Detect which cell encompasses the target text, then output its (x, y) center coordinate. 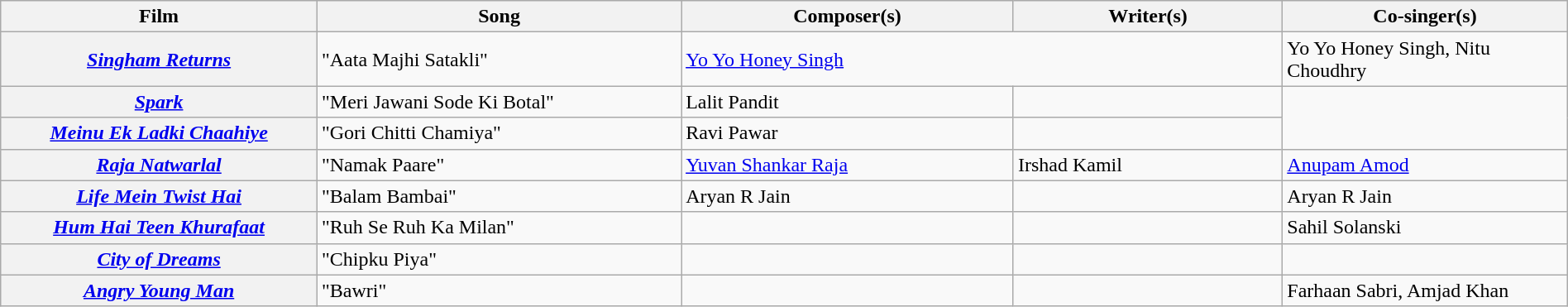
Farhaan Sabri, Amjad Khan (1425, 290)
Life Mein Twist Hai (159, 196)
"Namak Paare" (499, 165)
"Meri Jawani Sode Ki Botal" (499, 102)
"Gori Chitti Chamiya" (499, 133)
"Ruh Se Ruh Ka Milan" (499, 228)
Sahil Solanski (1425, 228)
Song (499, 17)
Co-singer(s) (1425, 17)
"Aata Majhi Satakli" (499, 60)
"Chipku Piya" (499, 259)
Spark (159, 102)
"Bawri" (499, 290)
Ravi Pawar (848, 133)
Irshad Kamil (1148, 165)
Writer(s) (1148, 17)
Yo Yo Honey Singh (982, 60)
Meinu Ek Ladki Chaahiye (159, 133)
Yo Yo Honey Singh, Nitu Choudhry (1425, 60)
Lalit Pandit (848, 102)
Yuvan Shankar Raja (848, 165)
Anupam Amod (1425, 165)
Raja Natwarlal (159, 165)
Film (159, 17)
Singham Returns (159, 60)
City of Dreams (159, 259)
Angry Young Man (159, 290)
"Balam Bambai" (499, 196)
Composer(s) (848, 17)
Hum Hai Teen Khurafaat (159, 228)
